Return the (x, y) coordinate for the center point of the cell that contains the specified text.  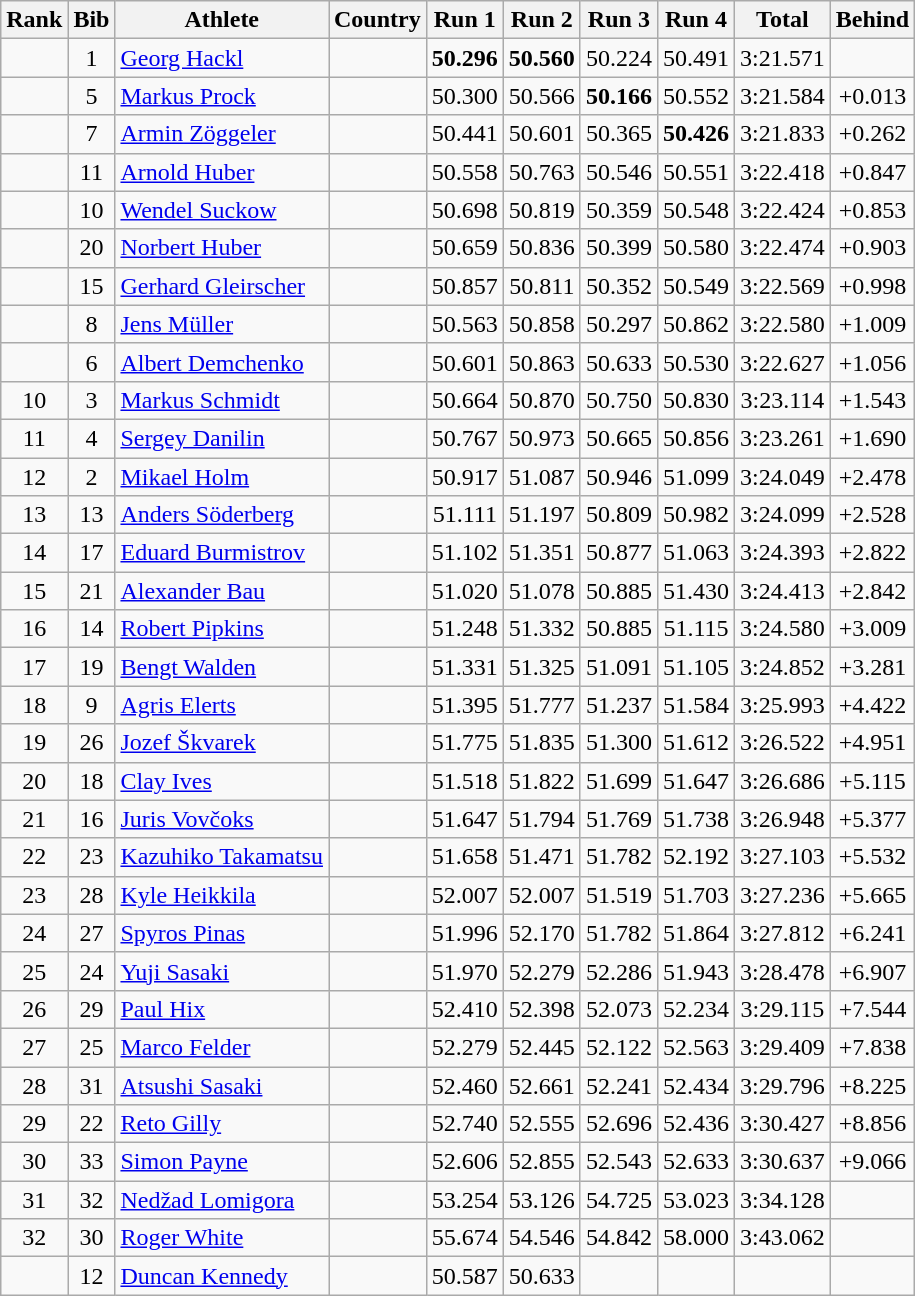
+1.543 (872, 400)
3:29.796 (782, 1085)
Nedžad Lomigora (222, 1200)
50.862 (696, 324)
3:21.833 (782, 134)
51.111 (464, 515)
50.548 (696, 210)
3:30.637 (782, 1162)
Kazuhiko Takamatsu (222, 857)
51.248 (464, 629)
51.471 (542, 857)
Robert Pipkins (222, 629)
Behind (872, 20)
51.943 (696, 971)
50.426 (696, 134)
52.073 (618, 1009)
3:26.522 (782, 743)
50.982 (696, 515)
3:22.569 (782, 286)
3:24.049 (782, 477)
+7.838 (872, 1047)
Juris Vovčoks (222, 819)
51.078 (542, 591)
51.612 (696, 743)
+0.853 (872, 210)
3:27.103 (782, 857)
Sergey Danilin (222, 438)
50.300 (464, 96)
50.870 (542, 400)
+4.422 (872, 705)
1 (92, 58)
51.703 (696, 895)
50.664 (464, 400)
3 (92, 400)
50.587 (464, 1276)
3:22.580 (782, 324)
Run 2 (542, 20)
+0.847 (872, 172)
50.224 (618, 58)
51.087 (542, 477)
+4.951 (872, 743)
+1.056 (872, 362)
53.254 (464, 1200)
50.836 (542, 248)
52.122 (618, 1047)
3:34.128 (782, 1200)
Kyle Heikkila (222, 895)
51.864 (696, 933)
Simon Payne (222, 1162)
50.809 (618, 515)
5 (92, 96)
52.696 (618, 1124)
3:22.474 (782, 248)
3:24.099 (782, 515)
3:24.413 (782, 591)
+2.822 (872, 553)
51.769 (618, 819)
50.973 (542, 438)
50.552 (696, 96)
3:21.584 (782, 96)
50.530 (696, 362)
Mikael Holm (222, 477)
52.740 (464, 1124)
52.436 (696, 1124)
51.658 (464, 857)
52.543 (618, 1162)
54.725 (618, 1200)
50.665 (618, 438)
Wendel Suckow (222, 210)
51.091 (618, 667)
50.863 (542, 362)
Markus Prock (222, 96)
51.794 (542, 819)
3:30.427 (782, 1124)
3:25.993 (782, 705)
50.811 (542, 286)
Jozef Škvarek (222, 743)
52.192 (696, 857)
3:24.393 (782, 553)
Spyros Pinas (222, 933)
50.917 (464, 477)
51.775 (464, 743)
51.020 (464, 591)
3:28.478 (782, 971)
50.491 (696, 58)
51.519 (618, 895)
+5.115 (872, 781)
51.063 (696, 553)
51.777 (542, 705)
8 (92, 324)
Paul Hix (222, 1009)
50.563 (464, 324)
3:27.236 (782, 895)
+5.532 (872, 857)
54.546 (542, 1238)
3:27.812 (782, 933)
50.399 (618, 248)
52.633 (696, 1162)
50.819 (542, 210)
9 (92, 705)
50.580 (696, 248)
50.558 (464, 172)
50.365 (618, 134)
50.352 (618, 286)
Jens Müller (222, 324)
52.170 (542, 933)
50.763 (542, 172)
51.584 (696, 705)
51.325 (542, 667)
Anders Söderberg (222, 515)
52.434 (696, 1085)
51.518 (464, 781)
50.359 (618, 210)
Bengt Walden (222, 667)
51.970 (464, 971)
51.430 (696, 591)
Alexander Bau (222, 591)
+9.066 (872, 1162)
51.105 (696, 667)
+6.907 (872, 971)
Reto Gilly (222, 1124)
50.858 (542, 324)
Yuji Sasaki (222, 971)
50.856 (696, 438)
Rank (34, 20)
Arnold Huber (222, 172)
+3.009 (872, 629)
51.996 (464, 933)
52.563 (696, 1047)
50.441 (464, 134)
3:22.418 (782, 172)
Atsushi Sasaki (222, 1085)
50.946 (618, 477)
51.351 (542, 553)
52.460 (464, 1085)
52.855 (542, 1162)
3:22.424 (782, 210)
51.822 (542, 781)
53.126 (542, 1200)
52.606 (464, 1162)
Total (782, 20)
52.398 (542, 1009)
+2.478 (872, 477)
3:29.115 (782, 1009)
50.296 (464, 58)
2 (92, 477)
Clay Ives (222, 781)
50.698 (464, 210)
Run 4 (696, 20)
51.332 (542, 629)
52.410 (464, 1009)
+7.544 (872, 1009)
Roger White (222, 1238)
Bib (92, 20)
+0.903 (872, 248)
51.197 (542, 515)
51.395 (464, 705)
53.023 (696, 1200)
3:24.852 (782, 667)
52.445 (542, 1047)
+2.842 (872, 591)
+5.377 (872, 819)
Eduard Burmistrov (222, 553)
4 (92, 438)
52.555 (542, 1124)
52.241 (618, 1085)
52.661 (542, 1085)
52.234 (696, 1009)
50.750 (618, 400)
+2.528 (872, 515)
+1.690 (872, 438)
6 (92, 362)
+6.241 (872, 933)
Armin Zöggeler (222, 134)
Run 3 (618, 20)
3:23.114 (782, 400)
3:29.409 (782, 1047)
3:26.948 (782, 819)
51.300 (618, 743)
Country (377, 20)
50.549 (696, 286)
50.659 (464, 248)
3:43.062 (782, 1238)
3:22.627 (782, 362)
51.237 (618, 705)
+0.262 (872, 134)
51.099 (696, 477)
+5.665 (872, 895)
50.877 (618, 553)
3:23.261 (782, 438)
3:26.686 (782, 781)
50.767 (464, 438)
Gerhard Gleirscher (222, 286)
Norbert Huber (222, 248)
50.830 (696, 400)
50.566 (542, 96)
51.115 (696, 629)
50.297 (618, 324)
+1.009 (872, 324)
51.738 (696, 819)
Albert Demchenko (222, 362)
52.286 (618, 971)
50.546 (618, 172)
3:24.580 (782, 629)
Duncan Kennedy (222, 1276)
51.699 (618, 781)
3:21.571 (782, 58)
58.000 (696, 1238)
+8.856 (872, 1124)
51.102 (464, 553)
Markus Schmidt (222, 400)
Marco Felder (222, 1047)
55.674 (464, 1238)
33 (92, 1162)
51.835 (542, 743)
+0.998 (872, 286)
50.857 (464, 286)
Agris Elerts (222, 705)
Athlete (222, 20)
+0.013 (872, 96)
Georg Hackl (222, 58)
7 (92, 134)
51.331 (464, 667)
+8.225 (872, 1085)
50.560 (542, 58)
50.166 (618, 96)
54.842 (618, 1238)
Run 1 (464, 20)
+3.281 (872, 667)
50.551 (696, 172)
